Return [x, y] of the center of cell containing provided text 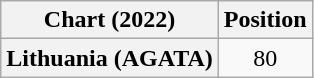
80 [265, 58]
Lithuania (AGATA) [110, 58]
Position [265, 20]
Chart (2022) [110, 20]
